Scan for the cell matching the given text and deliver its [x, y] coordinate at center. 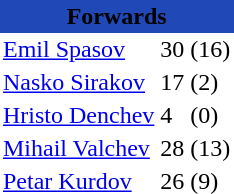
(2) [210, 82]
(0) [210, 116]
30 [172, 50]
Emil Spasov [78, 50]
(13) [210, 148]
28 [172, 148]
Nasko Sirakov [78, 82]
(16) [210, 50]
Forwards [116, 16]
4 [172, 116]
Hristo Denchev [78, 116]
Mihail Valchev [78, 148]
17 [172, 82]
